Extract the (x, y) coordinate from the center of the cell holding the provided text.  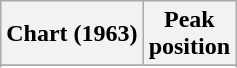
Peakposition (189, 34)
Chart (1963) (72, 34)
